From the cell containing the given text, extract its center point as [x, y] coordinate. 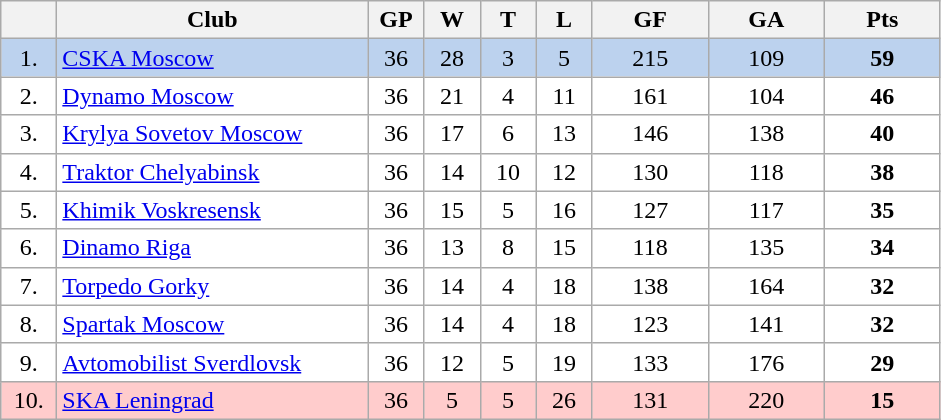
176 [766, 362]
Club [212, 20]
130 [650, 172]
10 [508, 172]
9. [29, 362]
Spartak Moscow [212, 324]
131 [650, 400]
1. [29, 58]
17 [452, 134]
Krylya Sovetov Moscow [212, 134]
104 [766, 96]
29 [882, 362]
164 [766, 286]
L [564, 20]
Torpedo Gorky [212, 286]
127 [650, 210]
26 [564, 400]
34 [882, 248]
8. [29, 324]
Pts [882, 20]
Avtomobilist Sverdlovsk [212, 362]
220 [766, 400]
W [452, 20]
4. [29, 172]
T [508, 20]
117 [766, 210]
Traktor Chelyabinsk [212, 172]
2. [29, 96]
3 [508, 58]
46 [882, 96]
16 [564, 210]
6 [508, 134]
59 [882, 58]
28 [452, 58]
38 [882, 172]
8 [508, 248]
133 [650, 362]
SKA Leningrad [212, 400]
3. [29, 134]
146 [650, 134]
GA [766, 20]
123 [650, 324]
6. [29, 248]
GP [396, 20]
19 [564, 362]
215 [650, 58]
GF [650, 20]
35 [882, 210]
161 [650, 96]
7. [29, 286]
5. [29, 210]
Dynamo Moscow [212, 96]
11 [564, 96]
141 [766, 324]
Dinamo Riga [212, 248]
Khimik Voskresensk [212, 210]
CSKA Moscow [212, 58]
135 [766, 248]
21 [452, 96]
40 [882, 134]
109 [766, 58]
10. [29, 400]
